Detect which cell encompasses the target text, then output its [X, Y] center coordinate. 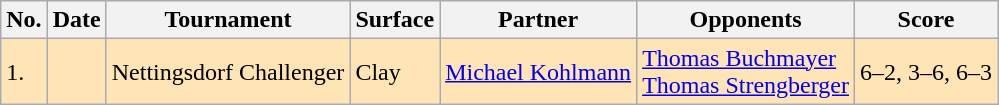
Date [76, 20]
Thomas Buchmayer Thomas Strengberger [746, 72]
Opponents [746, 20]
Partner [538, 20]
Michael Kohlmann [538, 72]
Score [926, 20]
Tournament [228, 20]
Clay [395, 72]
6–2, 3–6, 6–3 [926, 72]
1. [24, 72]
Surface [395, 20]
No. [24, 20]
Nettingsdorf Challenger [228, 72]
